Output the [x, y] coordinate of the center of the cell containing the given text.  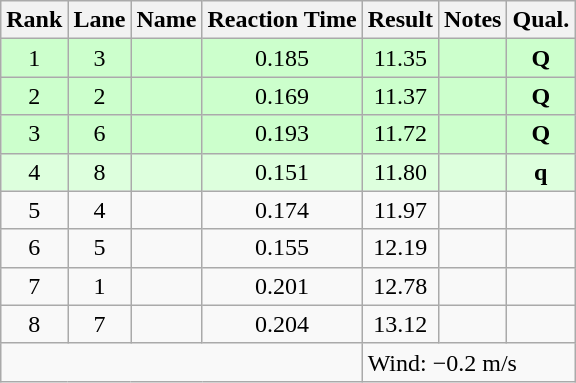
0.155 [282, 248]
0.201 [282, 286]
q [541, 172]
11.35 [400, 58]
11.37 [400, 96]
Lane [100, 20]
Rank [34, 20]
0.169 [282, 96]
Wind: −0.2 m/s [468, 362]
0.185 [282, 58]
11.72 [400, 134]
0.193 [282, 134]
Result [400, 20]
11.97 [400, 210]
Reaction Time [282, 20]
Qual. [541, 20]
13.12 [400, 324]
11.80 [400, 172]
Notes [473, 20]
0.174 [282, 210]
Name [166, 20]
0.204 [282, 324]
12.19 [400, 248]
12.78 [400, 286]
0.151 [282, 172]
